Output the (X, Y) coordinate of the center of the cell containing the given text.  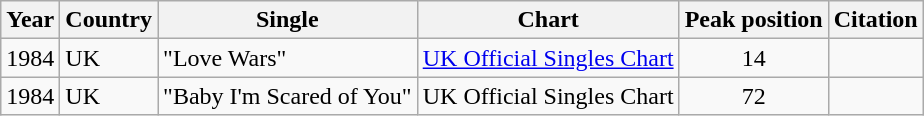
Citation (876, 20)
14 (754, 58)
Peak position (754, 20)
72 (754, 96)
Country (109, 20)
"Love Wars" (288, 58)
Year (30, 20)
Chart (548, 20)
"Baby I'm Scared of You" (288, 96)
Single (288, 20)
